Pinpoint the cell where the given text exists, returning its (X, Y) midpoint coordinate. 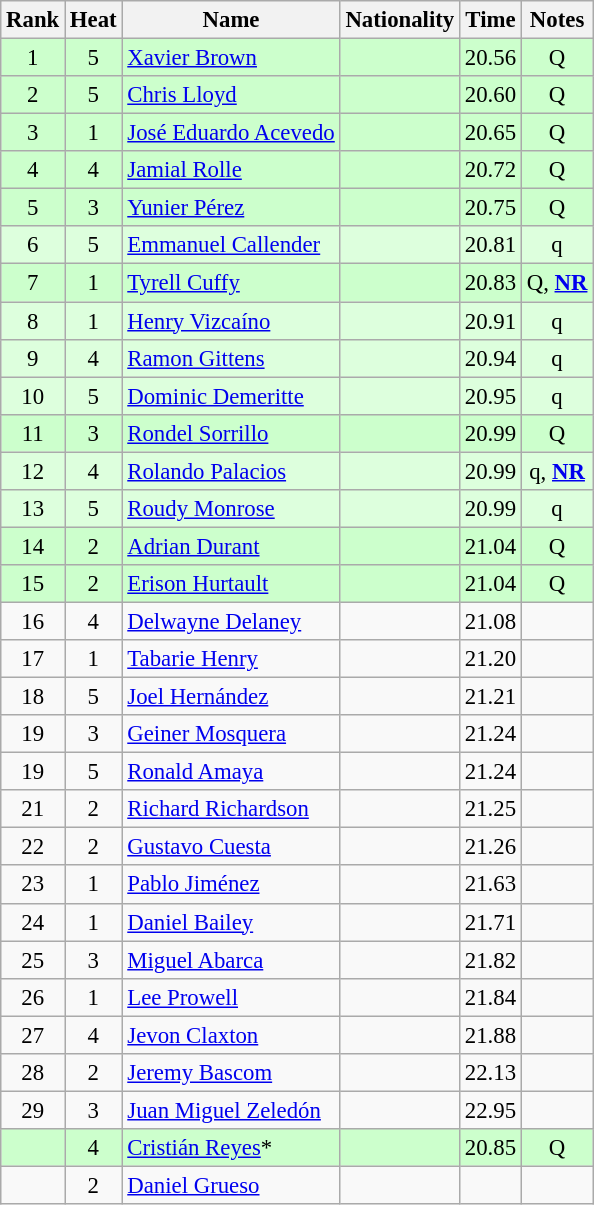
20.94 (491, 358)
Tyrell Cuffy (231, 283)
Jevon Claxton (231, 1035)
21.82 (491, 960)
Q, NR (556, 283)
16 (33, 621)
28 (33, 1073)
27 (33, 1035)
10 (33, 396)
Cristián Reyes* (231, 1148)
Miguel Abarca (231, 960)
21 (33, 809)
Notes (556, 20)
7 (33, 283)
Jamial Rolle (231, 170)
Henry Vizcaíno (231, 321)
Xavier Brown (231, 58)
13 (33, 509)
21.26 (491, 847)
20.56 (491, 58)
20.91 (491, 321)
Roudy Monrose (231, 509)
Lee Prowell (231, 997)
21.63 (491, 885)
Heat (94, 20)
21.08 (491, 621)
12 (33, 471)
11 (33, 433)
Gustavo Cuesta (231, 847)
20.60 (491, 95)
Geiner Mosquera (231, 734)
20.72 (491, 170)
9 (33, 358)
Adrian Durant (231, 546)
17 (33, 659)
21.84 (491, 997)
q, NR (556, 471)
Daniel Grueso (231, 1185)
22 (33, 847)
18 (33, 697)
Name (231, 20)
21.88 (491, 1035)
Rolando Palacios (231, 471)
Ronald Amaya (231, 772)
Pablo Jiménez (231, 885)
21.25 (491, 809)
22.95 (491, 1110)
Jeremy Bascom (231, 1073)
Delwayne Delaney (231, 621)
Tabarie Henry (231, 659)
Yunier Pérez (231, 208)
Emmanuel Callender (231, 245)
6 (33, 245)
Daniel Bailey (231, 922)
Rank (33, 20)
Rondel Sorrillo (231, 433)
21.21 (491, 697)
Dominic Demeritte (231, 396)
15 (33, 584)
20.95 (491, 396)
20.83 (491, 283)
25 (33, 960)
20.81 (491, 245)
Richard Richardson (231, 809)
23 (33, 885)
Time (491, 20)
20.85 (491, 1148)
21.20 (491, 659)
20.65 (491, 133)
Erison Hurtault (231, 584)
20.75 (491, 208)
Joel Hernández (231, 697)
José Eduardo Acevedo (231, 133)
21.71 (491, 922)
29 (33, 1110)
8 (33, 321)
Chris Lloyd (231, 95)
22.13 (491, 1073)
24 (33, 922)
Nationality (400, 20)
26 (33, 997)
Juan Miguel Zeledón (231, 1110)
14 (33, 546)
Ramon Gittens (231, 358)
